Extract the (x, y) coordinate from the center of the cell holding the provided text.  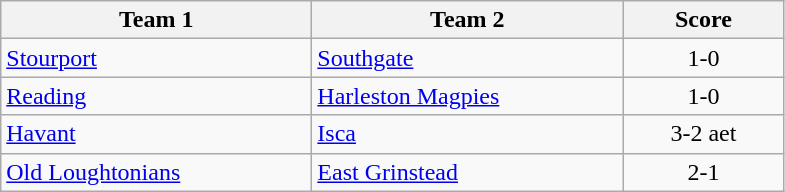
2-1 (704, 172)
Team 2 (468, 20)
Havant (156, 134)
Team 1 (156, 20)
Isca (468, 134)
Old Loughtonians (156, 172)
Score (704, 20)
Harleston Magpies (468, 96)
3-2 aet (704, 134)
Stourport (156, 58)
Southgate (468, 58)
Reading (156, 96)
East Grinstead (468, 172)
